Return the (x, y) coordinate for the center point of the cell that contains the specified text.  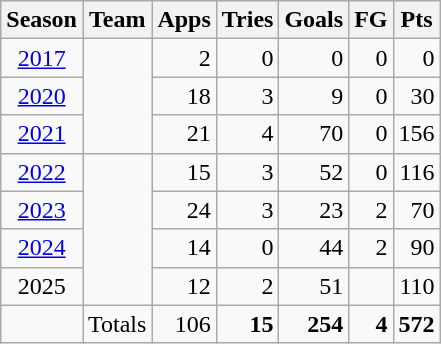
Apps (184, 20)
52 (314, 172)
106 (184, 324)
90 (416, 248)
51 (314, 286)
2023 (42, 210)
FG (371, 20)
2020 (42, 96)
572 (416, 324)
30 (416, 96)
Goals (314, 20)
110 (416, 286)
2022 (42, 172)
18 (184, 96)
Team (116, 20)
2024 (42, 248)
2017 (42, 58)
21 (184, 134)
Totals (116, 324)
Pts (416, 20)
2021 (42, 134)
Tries (248, 20)
12 (184, 286)
24 (184, 210)
254 (314, 324)
23 (314, 210)
9 (314, 96)
Season (42, 20)
14 (184, 248)
156 (416, 134)
44 (314, 248)
116 (416, 172)
2025 (42, 286)
